Output the [X, Y] coordinate of the center of the cell containing the given text.  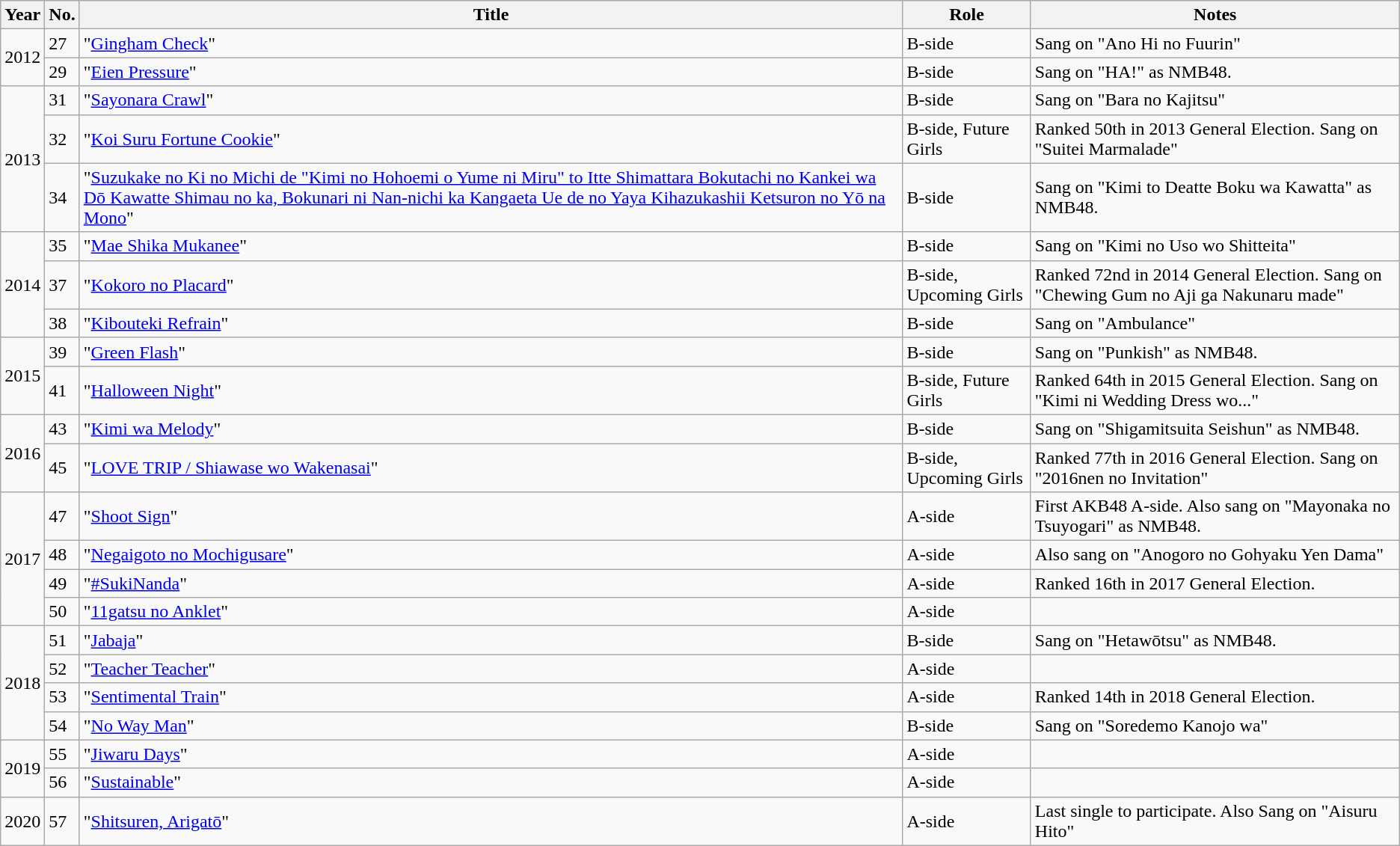
"Kibouteki Refrain" [491, 323]
"Shoot Sign" [491, 516]
2014 [22, 284]
2019 [22, 768]
37 [62, 284]
"Green Flash" [491, 352]
2017 [22, 560]
"Jiwaru Days" [491, 754]
"Koi Suru Fortune Cookie" [491, 139]
"Gingham Check" [491, 43]
53 [62, 697]
Sang on "Ambulance" [1215, 323]
27 [62, 43]
Sang on "Hetawōtsu" as NMB48. [1215, 640]
48 [62, 555]
2015 [22, 376]
55 [62, 754]
2013 [22, 159]
51 [62, 640]
Ranked 77th in 2016 General Election. Sang on "2016nen no Invitation" [1215, 467]
57 [62, 821]
45 [62, 467]
"Sentimental Train" [491, 697]
56 [62, 782]
2012 [22, 58]
2020 [22, 821]
"Kimi wa Melody" [491, 429]
29 [62, 72]
Sang on "Kimi no Uso wo Shitteita" [1215, 246]
2018 [22, 683]
"Jabaja" [491, 640]
35 [62, 246]
Sang on "Punkish" as NMB48. [1215, 352]
47 [62, 516]
2016 [22, 453]
54 [62, 726]
Sang on "Ano Hi no Fuurin" [1215, 43]
31 [62, 100]
Notes [1215, 15]
49 [62, 583]
43 [62, 429]
Sang on "Shigamitsuita Seishun" as NMB48. [1215, 429]
Ranked 72nd in 2014 General Election. Sang on "Chewing Gum no Aji ga Nakunaru made" [1215, 284]
"Sustainable" [491, 782]
"Shitsuren, Arigatō" [491, 821]
Sang on "Kimi to Deatte Boku wa Kawatta" as NMB48. [1215, 197]
"Eien Pressure" [491, 72]
"Halloween Night" [491, 390]
"LOVE TRIP / Shiawase wo Wakenasai" [491, 467]
41 [62, 390]
Sang on "HA!" as NMB48. [1215, 72]
Title [491, 15]
32 [62, 139]
"Teacher Teacher" [491, 669]
34 [62, 197]
Ranked 14th in 2018 General Election. [1215, 697]
"Kokoro no Placard" [491, 284]
"No Way Man" [491, 726]
50 [62, 612]
52 [62, 669]
"Negaigoto no Mochigusare" [491, 555]
"11gatsu no Anklet" [491, 612]
"Sayonara Crawl" [491, 100]
Also sang on "Anogoro no Gohyaku Yen Dama" [1215, 555]
Ranked 50th in 2013 General Election. Sang on "Suitei Marmalade" [1215, 139]
Last single to participate. Also Sang on "Aisuru Hito" [1215, 821]
No. [62, 15]
Role [966, 15]
Year [22, 15]
Ranked 16th in 2017 General Election. [1215, 583]
Sang on "Soredemo Kanojo wa" [1215, 726]
Ranked 64th in 2015 General Election. Sang on "Kimi ni Wedding Dress wo..." [1215, 390]
First AKB48 A-side. Also sang on "Mayonaka no Tsuyogari" as NMB48. [1215, 516]
"Mae Shika Mukanee" [491, 246]
Sang on "Bara no Kajitsu" [1215, 100]
"#SukiNanda" [491, 583]
38 [62, 323]
39 [62, 352]
